Return the [X, Y] coordinate for the center point of the cell that contains the specified text.  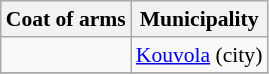
Kouvola (city) [200, 55]
Municipality [200, 19]
Coat of arms [66, 19]
